Search for the cell housing the specified text and yield its [x, y] center coordinate. 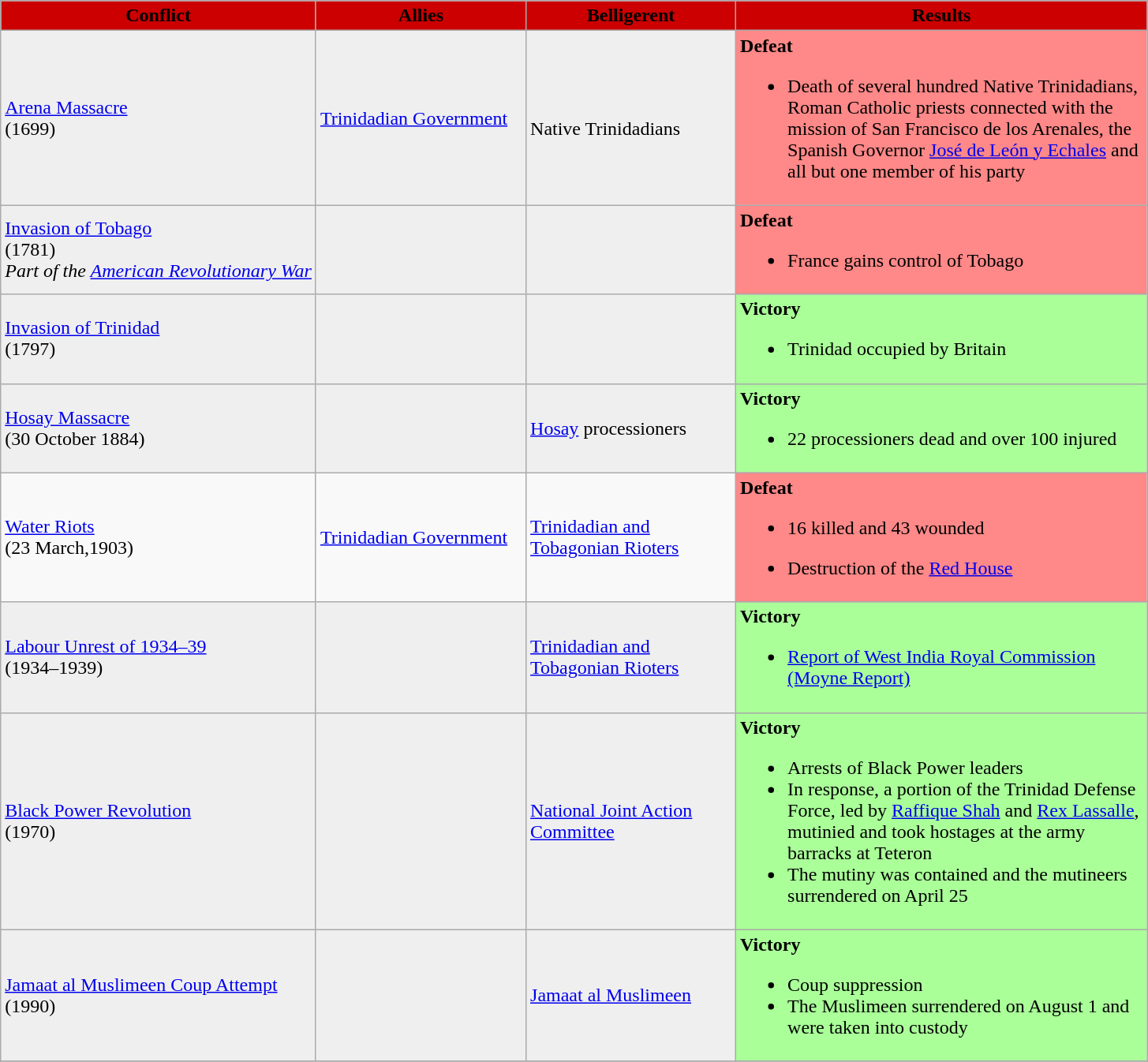
Native Trinidadians [631, 118]
VictoryReport of West India Royal Commission (Moyne Report) [942, 657]
Labour Unrest of 1934–39(1934–1939) [159, 657]
Black Power Revolution(1970) [159, 821]
Allies [421, 16]
Hosay processioners [631, 428]
Victory22 processioners dead and over 100 injured [942, 428]
Results [942, 16]
Jamaat al Muslimeen [631, 996]
Invasion of Trinidad(1797) [159, 339]
Water Riots(23 March,1903) [159, 537]
Conflict [159, 16]
DefeatFrance gains control of Tobago [942, 249]
Arena Massacre(1699) [159, 118]
Hosay Massacre(30 October 1884) [159, 428]
Jamaat al Muslimeen Coup Attempt(1990) [159, 996]
VictoryTrinidad occupied by Britain [942, 339]
Defeat16 killed and 43 woundedDestruction of the Red House [942, 537]
Belligerent [631, 16]
National Joint Action Committee [631, 821]
VictoryCoup suppressionThe Muslimeen surrendered on August 1 and were taken into custody [942, 996]
Invasion of Tobago(1781)Part of the American Revolutionary War [159, 249]
